Search for the cell housing the specified text and yield its [x, y] center coordinate. 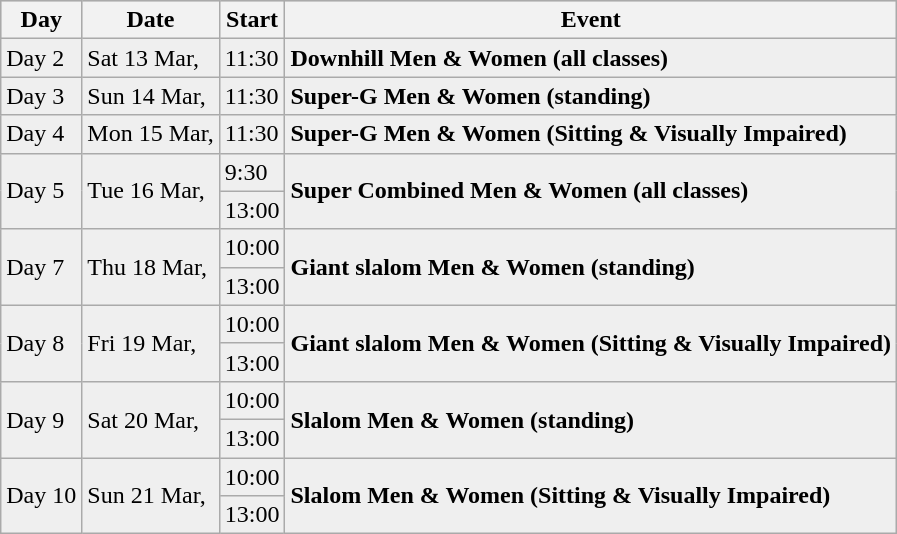
Day 7 [42, 267]
Day 10 [42, 496]
Start [252, 20]
Slalom Men & Women (standing) [591, 419]
Thu 18 Mar, [150, 267]
Downhill Men & Women (all classes) [591, 58]
Day 3 [42, 96]
Giant slalom Men & Women (standing) [591, 267]
Super-G Men & Women (Sitting & Visually Impaired) [591, 134]
Fri 19 Mar, [150, 343]
Event [591, 20]
Day [42, 20]
Mon 15 Mar, [150, 134]
9:30 [252, 172]
Day 2 [42, 58]
Super-G Men & Women (standing) [591, 96]
Tue 16 Mar, [150, 191]
Day 9 [42, 419]
Slalom Men & Women (Sitting & Visually Impaired) [591, 496]
Sun 21 Mar, [150, 496]
Day 5 [42, 191]
Day 4 [42, 134]
Sun 14 Mar, [150, 96]
Super Combined Men & Women (all classes) [591, 191]
Sat 20 Mar, [150, 419]
Date [150, 20]
Giant slalom Men & Women (Sitting & Visually Impaired) [591, 343]
Day 8 [42, 343]
Sat 13 Mar, [150, 58]
